Identify which cell holds the provided text, then report its [x, y] central coordinate. 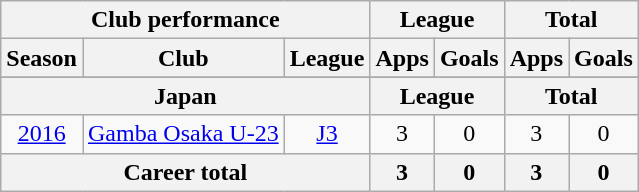
Gamba Osaka U-23 [183, 134]
J3 [327, 134]
Season [42, 58]
Club performance [186, 20]
Japan [186, 96]
Career total [186, 172]
2016 [42, 134]
Club [183, 58]
